Return the [x, y] coordinate for the center point of the cell that contains the specified text.  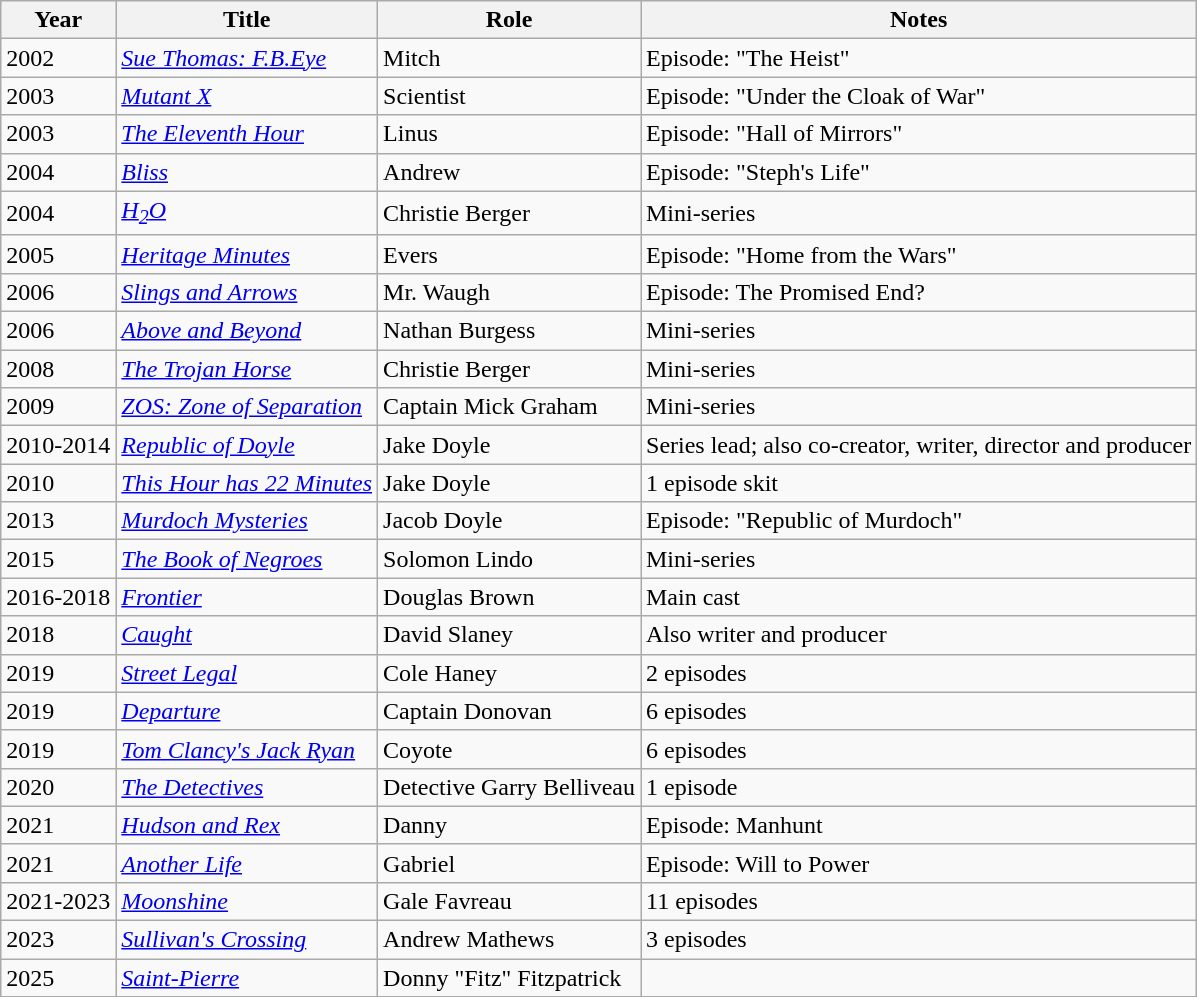
1 episode skit [918, 483]
The Book of Negroes [247, 559]
Andrew Mathews [510, 940]
Series lead; also co-creator, writer, director and producer [918, 445]
The Eleventh Hour [247, 134]
Above and Beyond [247, 331]
Episode: "Hall of Mirrors" [918, 134]
Another Life [247, 863]
Episode: "Home from the Wars" [918, 254]
Episode: "Under the Cloak of War" [918, 96]
Mitch [510, 58]
Episode: "Steph's Life" [918, 172]
H2O [247, 213]
2021-2023 [58, 901]
Departure [247, 711]
Mr. Waugh [510, 292]
Saint-Pierre [247, 978]
Gabriel [510, 863]
11 episodes [918, 901]
Role [510, 20]
Murdoch Mysteries [247, 521]
2020 [58, 787]
This Hour has 22 Minutes [247, 483]
Moonshine [247, 901]
2 episodes [918, 673]
Frontier [247, 597]
2008 [58, 369]
David Slaney [510, 635]
Year [58, 20]
Street Legal [247, 673]
2025 [58, 978]
Title [247, 20]
2005 [58, 254]
Danny [510, 825]
3 episodes [918, 940]
Episode: "The Heist" [918, 58]
Episode: Manhunt [918, 825]
Jacob Doyle [510, 521]
2018 [58, 635]
Douglas Brown [510, 597]
Sullivan's Crossing [247, 940]
2013 [58, 521]
Captain Donovan [510, 711]
Cole Haney [510, 673]
Coyote [510, 749]
Republic of Doyle [247, 445]
Evers [510, 254]
2016-2018 [58, 597]
Solomon Lindo [510, 559]
Scientist [510, 96]
2023 [58, 940]
Heritage Minutes [247, 254]
2010-2014 [58, 445]
Sue Thomas: F.B.Eye [247, 58]
Tom Clancy's Jack Ryan [247, 749]
Captain Mick Graham [510, 407]
Episode: "Republic of Murdoch" [918, 521]
Notes [918, 20]
Detective Garry Belliveau [510, 787]
Gale Favreau [510, 901]
The Detectives [247, 787]
Caught [247, 635]
Donny "Fitz" Fitzpatrick [510, 978]
2010 [58, 483]
2015 [58, 559]
Bliss [247, 172]
ZOS: Zone of Separation [247, 407]
2009 [58, 407]
Andrew [510, 172]
The Trojan Horse [247, 369]
1 episode [918, 787]
Hudson and Rex [247, 825]
Mutant X [247, 96]
Episode: The Promised End? [918, 292]
Main cast [918, 597]
Nathan Burgess [510, 331]
Slings and Arrows [247, 292]
2002 [58, 58]
Linus [510, 134]
Also writer and producer [918, 635]
Episode: Will to Power [918, 863]
